Locate the cell with the specified text and output its [x, y] center coordinate. 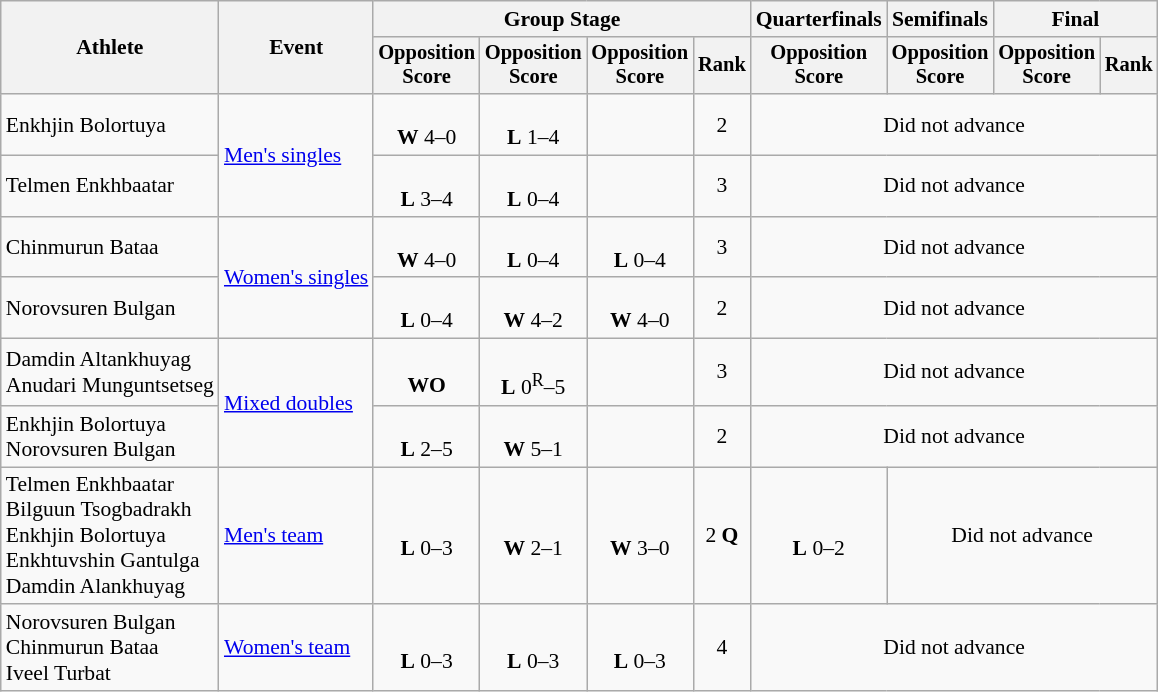
Chinmurun Bataa [110, 248]
L 0–2 [819, 536]
Event [296, 48]
Norovsuren BulganChinmurun BataaIveel Turbat [110, 648]
Enkhjin BolortuyaNorovsuren Bulgan [110, 436]
W 5–1 [534, 436]
Enkhjin Bolortuya [110, 124]
Telmen EnkhbaatarBilguun TsogbadrakhEnkhjin BolortuyaEnkhtuvshin GantulgaDamdin Alankhuyag [110, 536]
W 4–2 [534, 308]
Women's team [296, 648]
Men's singles [296, 155]
Quarterfinals [819, 19]
Norovsuren Bulgan [110, 308]
Men's team [296, 536]
Telmen Enkhbaatar [110, 186]
Final [1075, 19]
Damdin AltankhuyagAnudari Munguntsetseg [110, 372]
WO [426, 372]
Women's singles [296, 278]
L 2–5 [426, 436]
L 0R–5 [534, 372]
Group Stage [562, 19]
W 3–0 [640, 536]
4 [722, 648]
2 Q [722, 536]
Semifinals [940, 19]
L 3–4 [426, 186]
W 2–1 [534, 536]
Mixed doubles [296, 403]
Athlete [110, 48]
L 1–4 [534, 124]
